Find where the given text appears and provide that cell's center as (x, y) coordinate. 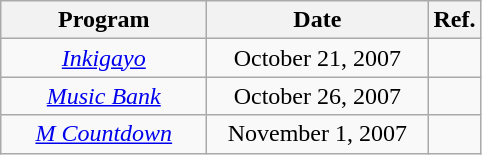
Music Bank (104, 96)
October 26, 2007 (318, 96)
M Countdown (104, 134)
Inkigayo (104, 58)
Date (318, 20)
Program (104, 20)
Ref. (454, 20)
November 1, 2007 (318, 134)
October 21, 2007 (318, 58)
